Scan for the cell matching the given text and deliver its (x, y) coordinate at center. 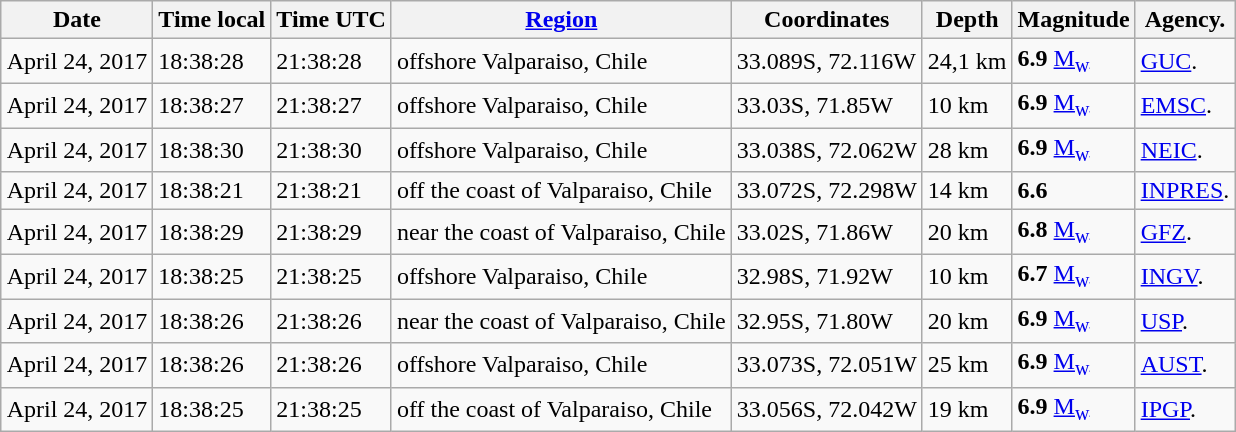
33.073S, 72.051W (826, 365)
6.6 (1074, 191)
21:38:27 (332, 105)
21:38:21 (332, 191)
18:38:30 (212, 150)
GUC. (1185, 61)
18:38:21 (212, 191)
18:38:29 (212, 232)
Magnitude (1074, 20)
33.038S, 72.062W (826, 150)
33.072S, 72.298W (826, 191)
19 km (967, 409)
21:38:29 (332, 232)
33.056S, 72.042W (826, 409)
GFZ. (1185, 232)
Time UTC (332, 20)
14 km (967, 191)
33.02S, 71.86W (826, 232)
Agency. (1185, 20)
32.95S, 71.80W (826, 321)
Region (561, 20)
18:38:28 (212, 61)
28 km (967, 150)
INPRES. (1185, 191)
6.8 Mw (1074, 232)
Date (77, 20)
AUST. (1185, 365)
Coordinates (826, 20)
EMSC. (1185, 105)
33.03S, 71.85W (826, 105)
IPGP. (1185, 409)
32.98S, 71.92W (826, 276)
18:38:27 (212, 105)
Time local (212, 20)
NEIC. (1185, 150)
33.089S, 72.116W (826, 61)
21:38:28 (332, 61)
INGV. (1185, 276)
25 km (967, 365)
USP. (1185, 321)
Depth (967, 20)
21:38:30 (332, 150)
24,1 km (967, 61)
6.7 Mw (1074, 276)
